From the cell containing the given text, extract its center point as [x, y] coordinate. 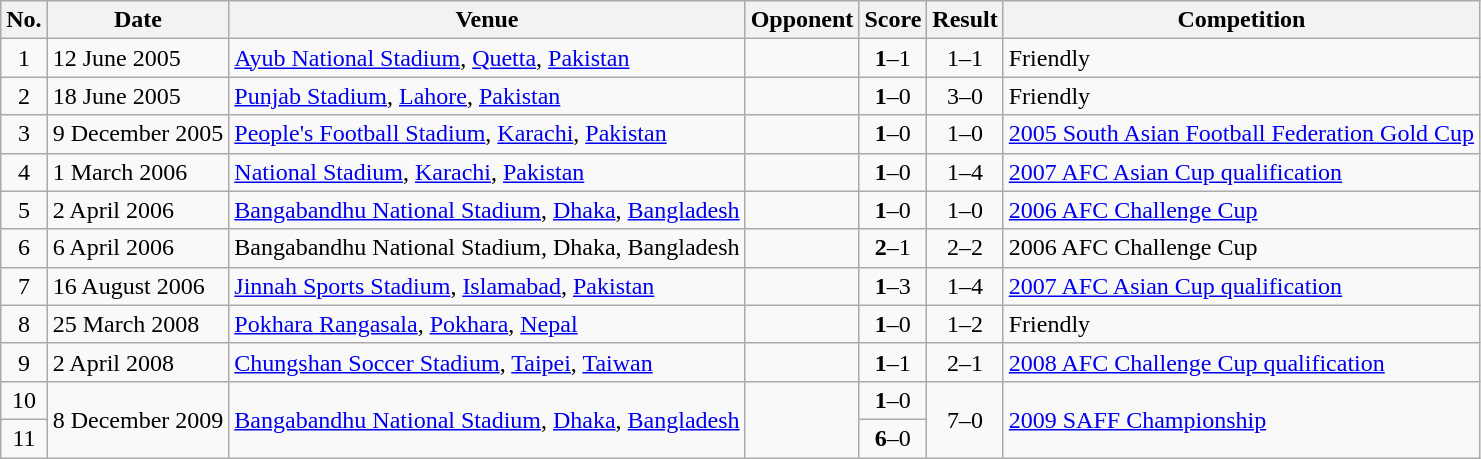
16 August 2006 [138, 286]
Chungshan Soccer Stadium, Taipei, Taiwan [487, 362]
9 [24, 362]
1–3 [893, 286]
2–2 [965, 248]
Venue [487, 20]
7–0 [965, 419]
1–2 [965, 324]
1 [24, 58]
Ayub National Stadium, Quetta, Pakistan [487, 58]
Result [965, 20]
National Stadium, Karachi, Pakistan [487, 172]
2009 SAFF Championship [1241, 419]
Pokhara Rangasala, Pokhara, Nepal [487, 324]
10 [24, 400]
Score [893, 20]
Competition [1241, 20]
3 [24, 134]
8 [24, 324]
Date [138, 20]
18 June 2005 [138, 96]
9 December 2005 [138, 134]
2008 AFC Challenge Cup qualification [1241, 362]
2 April 2006 [138, 210]
8 December 2009 [138, 419]
5 [24, 210]
Punjab Stadium, Lahore, Pakistan [487, 96]
6 [24, 248]
25 March 2008 [138, 324]
6 April 2006 [138, 248]
2 April 2008 [138, 362]
11 [24, 438]
7 [24, 286]
People's Football Stadium, Karachi, Pakistan [487, 134]
4 [24, 172]
No. [24, 20]
3–0 [965, 96]
1 March 2006 [138, 172]
6–0 [893, 438]
2 [24, 96]
2005 South Asian Football Federation Gold Cup [1241, 134]
12 June 2005 [138, 58]
Jinnah Sports Stadium, Islamabad, Pakistan [487, 286]
Opponent [802, 20]
